Determine the (x, y) coordinate at the center of the cell enclosing the given text.  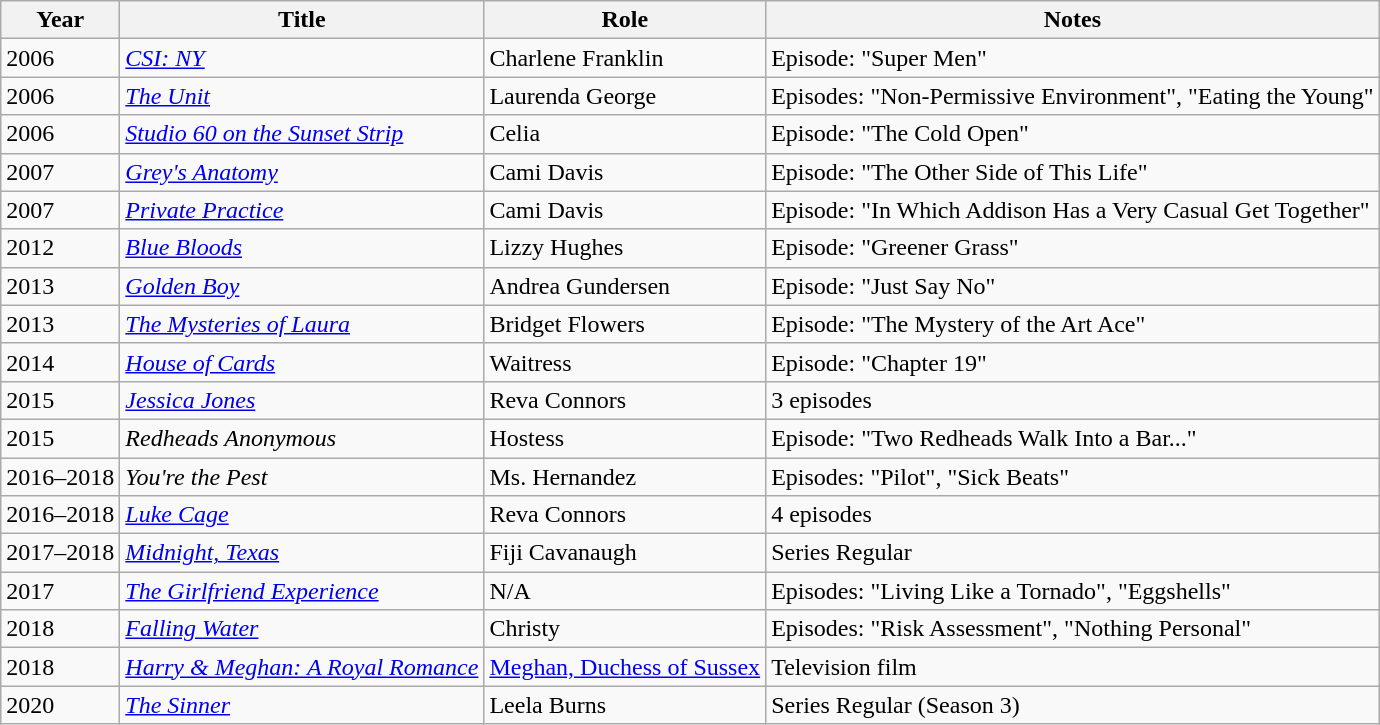
Waitress (625, 362)
Episode: "The Cold Open" (1073, 134)
The Unit (302, 96)
Episode: "Greener Grass" (1073, 248)
Episode: "The Mystery of the Art Ace" (1073, 324)
Fiji Cavanaugh (625, 553)
You're the Pest (302, 477)
Jessica Jones (302, 400)
CSI: NY (302, 58)
2017–2018 (60, 553)
Title (302, 20)
3 episodes (1073, 400)
Episode: "The Other Side of This Life" (1073, 172)
Meghan, Duchess of Sussex (625, 667)
The Sinner (302, 705)
Ms. Hernandez (625, 477)
The Mysteries of Laura (302, 324)
Episodes: "Risk Assessment", "Nothing Personal" (1073, 629)
2020 (60, 705)
Episodes: "Non-Permissive Environment", "Eating the Young" (1073, 96)
Private Practice (302, 210)
Charlene Franklin (625, 58)
Andrea Gundersen (625, 286)
Episode: "Chapter 19" (1073, 362)
Role (625, 20)
Episode: "In Which Addison Has a Very Casual Get Together" (1073, 210)
Laurenda George (625, 96)
2012 (60, 248)
Episodes: "Pilot", "Sick Beats" (1073, 477)
Hostess (625, 438)
Television film (1073, 667)
Midnight, Texas (302, 553)
Christy (625, 629)
4 episodes (1073, 515)
Episode: "Super Men" (1073, 58)
Series Regular (1073, 553)
Studio 60 on the Sunset Strip (302, 134)
N/A (625, 591)
House of Cards (302, 362)
Year (60, 20)
Blue Bloods (302, 248)
Grey's Anatomy (302, 172)
Lizzy Hughes (625, 248)
Series Regular (Season 3) (1073, 705)
Episodes: "Living Like a Tornado", "Eggshells" (1073, 591)
The Girlfriend Experience (302, 591)
Episode: "Two Redheads Walk Into a Bar..." (1073, 438)
2017 (60, 591)
Celia (625, 134)
Episode: "Just Say No" (1073, 286)
Falling Water (302, 629)
Leela Burns (625, 705)
Luke Cage (302, 515)
2014 (60, 362)
Notes (1073, 20)
Bridget Flowers (625, 324)
Harry & Meghan: A Royal Romance (302, 667)
Golden Boy (302, 286)
Redheads Anonymous (302, 438)
